Find where the given text appears and provide that cell's center as [X, Y] coordinate. 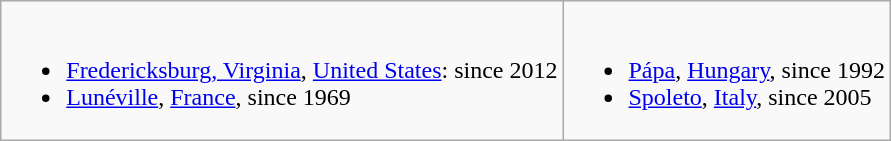
Pápa, Hungary, since 1992 Spoleto, Italy, since 2005 [726, 71]
Fredericksburg, Virginia, United States: since 2012 Lunéville, France, since 1969 [282, 71]
